Find where the given text appears and provide that cell's center as [X, Y] coordinate. 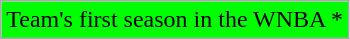
Team's first season in the WNBA * [175, 20]
